Return the [x, y] coordinate for the center point of the cell that contains the specified text.  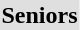
Seniors [40, 15]
